Capture the cell that displays the provided text and extract its [X, Y] central coordinate. 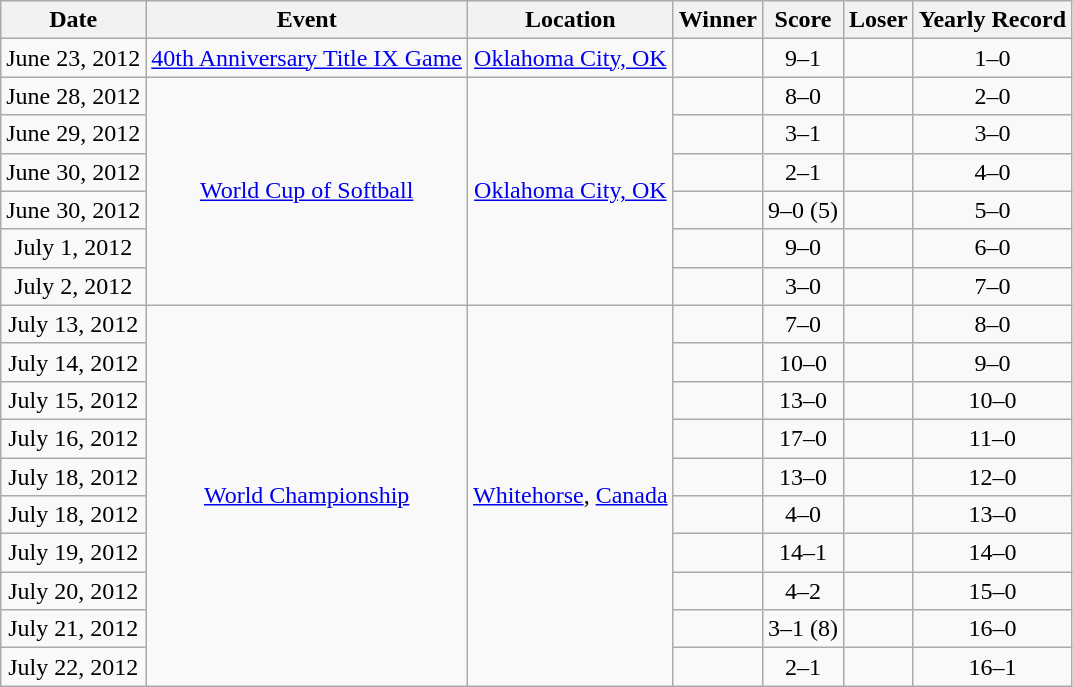
World Cup of Softball [307, 191]
6–0 [992, 248]
June 29, 2012 [74, 134]
July 21, 2012 [74, 629]
16–0 [992, 629]
July 20, 2012 [74, 591]
June 23, 2012 [74, 58]
Winner [718, 20]
9–0 (5) [802, 210]
July 22, 2012 [74, 667]
July 1, 2012 [74, 248]
July 19, 2012 [74, 553]
Event [307, 20]
July 13, 2012 [74, 324]
11–0 [992, 438]
5–0 [992, 210]
14–1 [802, 553]
1–0 [992, 58]
3–1 (8) [802, 629]
2–0 [992, 96]
World Championship [307, 496]
Whitehorse, Canada [571, 496]
June 28, 2012 [74, 96]
9–1 [802, 58]
July 15, 2012 [74, 400]
14–0 [992, 553]
July 16, 2012 [74, 438]
July 14, 2012 [74, 362]
40th Anniversary Title IX Game [307, 58]
Score [802, 20]
4–2 [802, 591]
12–0 [992, 477]
July 2, 2012 [74, 286]
Yearly Record [992, 20]
3–1 [802, 134]
Location [571, 20]
17–0 [802, 438]
15–0 [992, 591]
Loser [879, 20]
Date [74, 20]
16–1 [992, 667]
